Extract the [X, Y] coordinate from the center of the cell holding the provided text.  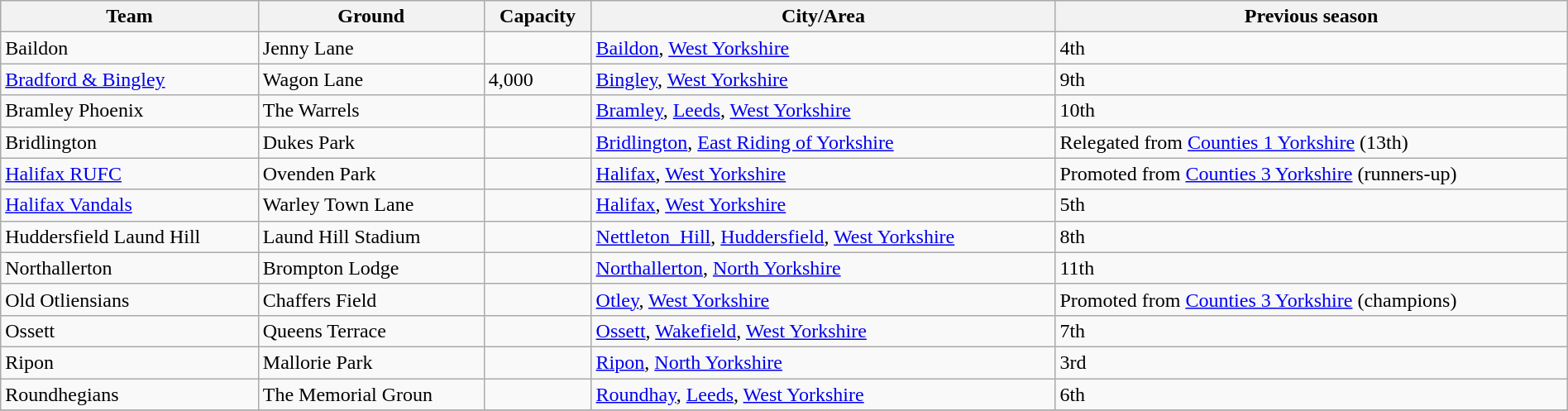
Mallorie Park [370, 362]
Roundhay, Leeds, West Yorkshire [824, 394]
Bramley Phoenix [130, 111]
Ossett, Wakefield, West Yorkshire [824, 331]
8th [1312, 237]
Relegated from Counties 1 Yorkshire (13th) [1312, 142]
6th [1312, 394]
Ground [370, 17]
Ripon, North Yorkshire [824, 362]
Ripon [130, 362]
Chaffers Field [370, 299]
Bramley, Leeds, West Yorkshire [824, 111]
10th [1312, 111]
Ossett [130, 331]
Promoted from Counties 3 Yorkshire (runners-up) [1312, 174]
11th [1312, 268]
City/Area [824, 17]
Wagon Lane [370, 79]
Promoted from Counties 3 Yorkshire (champions) [1312, 299]
Bingley, West Yorkshire [824, 79]
Dukes Park [370, 142]
9th [1312, 79]
Baildon [130, 48]
Team [130, 17]
Bridlington, East Riding of Yorkshire [824, 142]
Halifax RUFC [130, 174]
Bradford & Bingley [130, 79]
Jenny Lane [370, 48]
Previous season [1312, 17]
Huddersfield Laund Hill [130, 237]
Roundhegians [130, 394]
Otley, West Yorkshire [824, 299]
The Memorial Groun [370, 394]
Old Otliensians [130, 299]
Warley Town Lane [370, 205]
The Warrels [370, 111]
Northallerton [130, 268]
4th [1312, 48]
Brompton Lodge [370, 268]
4,000 [538, 79]
5th [1312, 205]
Northallerton, North Yorkshire [824, 268]
Capacity [538, 17]
Ovenden Park [370, 174]
Laund Hill Stadium [370, 237]
Queens Terrace [370, 331]
Nettleton_Hill, Huddersfield, West Yorkshire [824, 237]
Baildon, West Yorkshire [824, 48]
Bridlington [130, 142]
7th [1312, 331]
3rd [1312, 362]
Halifax Vandals [130, 205]
